Return the (x, y) coordinate for the center point of the cell that contains the specified text.  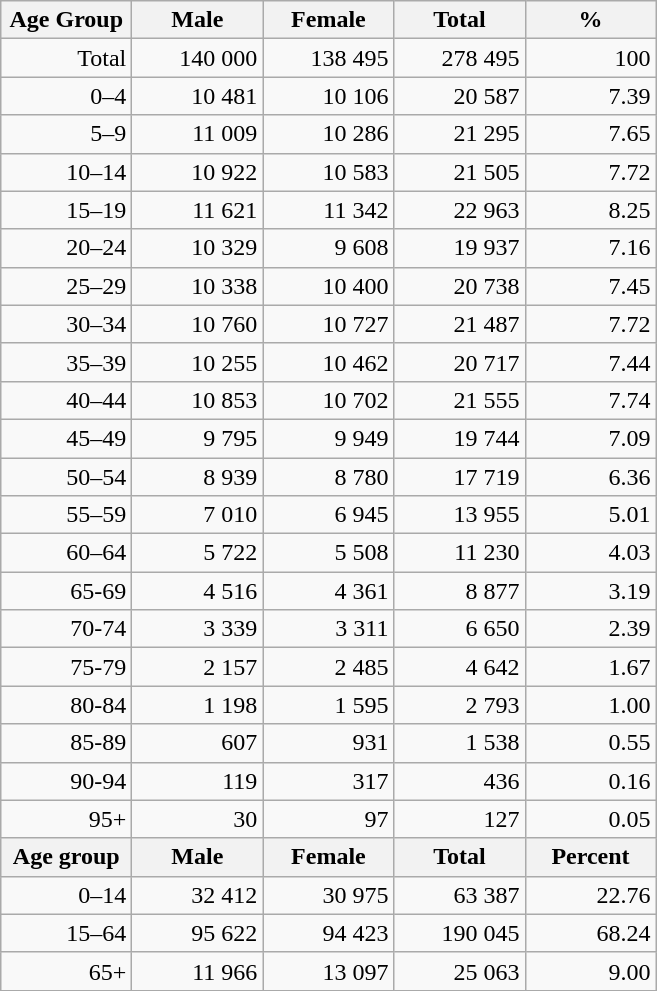
10 583 (328, 172)
15–19 (66, 210)
19 937 (460, 248)
22 963 (460, 210)
15–64 (66, 933)
20 717 (460, 362)
45–49 (66, 438)
80-84 (66, 705)
22.76 (590, 895)
20 587 (460, 96)
3 339 (198, 629)
90-94 (66, 781)
40–44 (66, 400)
10 481 (198, 96)
10 400 (328, 286)
9.00 (590, 971)
7.74 (590, 400)
10 106 (328, 96)
0.55 (590, 743)
5–9 (66, 134)
10 462 (328, 362)
4 361 (328, 591)
7.16 (590, 248)
35–39 (66, 362)
65-69 (66, 591)
10 853 (198, 400)
11 621 (198, 210)
2 485 (328, 667)
30–34 (66, 324)
3.19 (590, 591)
0.16 (590, 781)
2 157 (198, 667)
7.65 (590, 134)
8 939 (198, 477)
85-89 (66, 743)
7 010 (198, 515)
13 097 (328, 971)
931 (328, 743)
11 230 (460, 553)
25 063 (460, 971)
55–59 (66, 515)
6.36 (590, 477)
21 555 (460, 400)
9 608 (328, 248)
10 922 (198, 172)
Age group (66, 857)
10 329 (198, 248)
95+ (66, 819)
3 311 (328, 629)
2.39 (590, 629)
8 780 (328, 477)
10 760 (198, 324)
97 (328, 819)
1.00 (590, 705)
11 966 (198, 971)
95 622 (198, 933)
19 744 (460, 438)
11 342 (328, 210)
10 702 (328, 400)
10 255 (198, 362)
Percent (590, 857)
32 412 (198, 895)
30 975 (328, 895)
0–14 (66, 895)
0.05 (590, 819)
20 738 (460, 286)
70-74 (66, 629)
2 793 (460, 705)
5 722 (198, 553)
0–4 (66, 96)
Age Group (66, 20)
10 338 (198, 286)
436 (460, 781)
607 (198, 743)
21 295 (460, 134)
68.24 (590, 933)
138 495 (328, 58)
140 000 (198, 58)
5 508 (328, 553)
1 595 (328, 705)
10 727 (328, 324)
11 009 (198, 134)
10 286 (328, 134)
60–64 (66, 553)
94 423 (328, 933)
9 949 (328, 438)
13 955 (460, 515)
17 719 (460, 477)
8.25 (590, 210)
9 795 (198, 438)
10–14 (66, 172)
65+ (66, 971)
7.45 (590, 286)
4 642 (460, 667)
21 505 (460, 172)
100 (590, 58)
4.03 (590, 553)
5.01 (590, 515)
7.39 (590, 96)
63 387 (460, 895)
1 198 (198, 705)
7.09 (590, 438)
21 487 (460, 324)
119 (198, 781)
127 (460, 819)
190 045 (460, 933)
25–29 (66, 286)
% (590, 20)
6 945 (328, 515)
20–24 (66, 248)
7.44 (590, 362)
6 650 (460, 629)
75-79 (66, 667)
1.67 (590, 667)
30 (198, 819)
1 538 (460, 743)
50–54 (66, 477)
278 495 (460, 58)
4 516 (198, 591)
8 877 (460, 591)
317 (328, 781)
